Pinpoint the cell where the given text exists, returning its (x, y) midpoint coordinate. 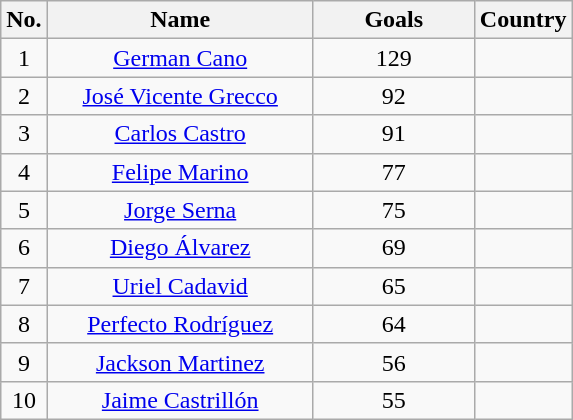
69 (394, 248)
75 (394, 210)
No. (24, 20)
10 (24, 400)
92 (394, 96)
Jorge Serna (180, 210)
4 (24, 172)
56 (394, 362)
9 (24, 362)
Felipe Marino (180, 172)
2 (24, 96)
José Vicente Grecco (180, 96)
7 (24, 286)
Name (180, 20)
Uriel Cadavid (180, 286)
Diego Álvarez (180, 248)
55 (394, 400)
8 (24, 324)
65 (394, 286)
Country (523, 20)
1 (24, 58)
Jackson Martinez (180, 362)
Carlos Castro (180, 134)
129 (394, 58)
Goals (394, 20)
64 (394, 324)
6 (24, 248)
3 (24, 134)
Perfecto Rodríguez (180, 324)
German Cano (180, 58)
5 (24, 210)
77 (394, 172)
91 (394, 134)
Jaime Castrillón (180, 400)
